Search for the cell housing the specified text and yield its [X, Y] center coordinate. 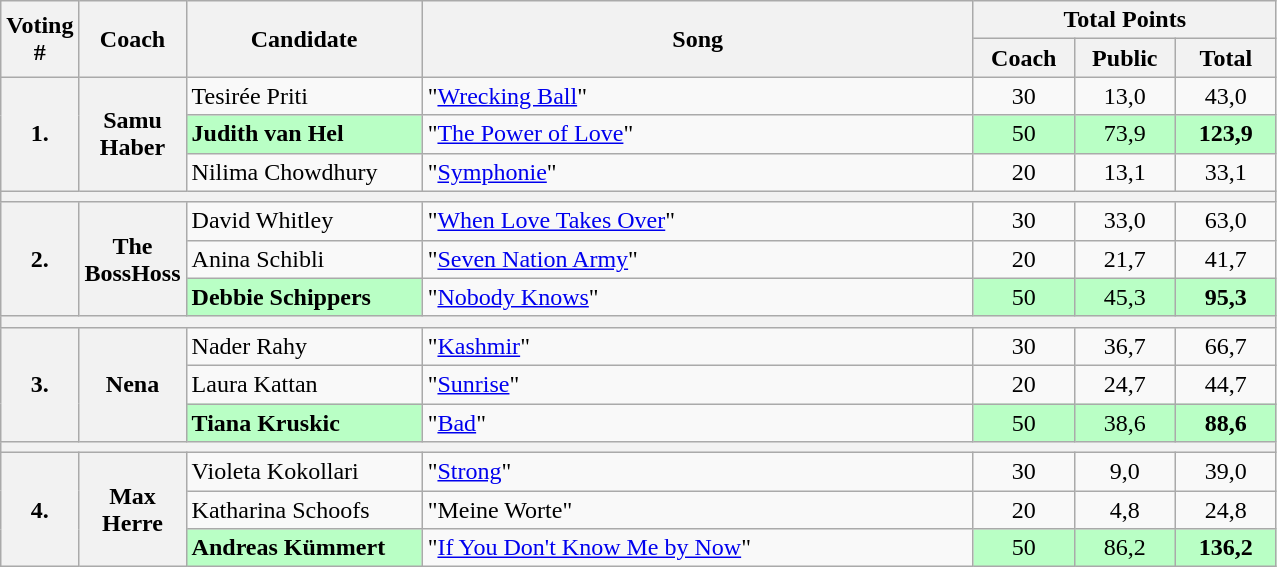
39,0 [1226, 472]
The BossHoss [132, 259]
"Meine Worte" [698, 510]
Total Points [1124, 20]
Katharina Schoofs [304, 510]
63,0 [1226, 221]
"When Love Takes Over" [698, 221]
95,3 [1226, 297]
"Sunrise" [698, 384]
"Symphonie" [698, 172]
"Strong" [698, 472]
33,0 [1124, 221]
Nena [132, 384]
Voting # [40, 39]
Song [698, 39]
4,8 [1124, 510]
Tiana Kruskic [304, 423]
Debbie Schippers [304, 297]
24,8 [1226, 510]
4. [40, 510]
Judith van Hel [304, 134]
"The Power of Love" [698, 134]
Samu Haber [132, 134]
9,0 [1124, 472]
Laura Kattan [304, 384]
Max Herre [132, 510]
123,9 [1226, 134]
44,7 [1226, 384]
"Seven Nation Army" [698, 259]
43,0 [1226, 96]
2. [40, 259]
Public [1124, 58]
3. [40, 384]
"Wrecking Ball" [698, 96]
Nader Rahy [304, 346]
Tesirée Priti [304, 96]
38,6 [1124, 423]
"Nobody Knows" [698, 297]
13,1 [1124, 172]
"Bad" [698, 423]
88,6 [1226, 423]
Violeta Kokollari [304, 472]
41,7 [1226, 259]
Anina Schibli [304, 259]
13,0 [1124, 96]
66,7 [1226, 346]
"Kashmir" [698, 346]
73,9 [1124, 134]
45,3 [1124, 297]
David Whitley [304, 221]
36,7 [1124, 346]
24,7 [1124, 384]
21,7 [1124, 259]
86,2 [1124, 548]
Candidate [304, 39]
33,1 [1226, 172]
1. [40, 134]
Nilima Chowdhury [304, 172]
Andreas Kümmert [304, 548]
"If You Don't Know Me by Now" [698, 548]
Total [1226, 58]
136,2 [1226, 548]
